Detect which cell encompasses the target text, then output its [X, Y] center coordinate. 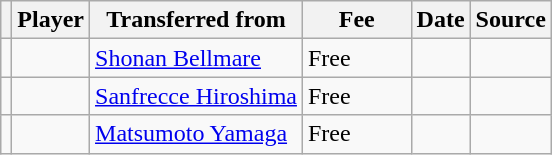
Matsumoto Yamaga [196, 134]
Shonan Bellmare [196, 58]
Sanfrecce Hiroshima [196, 96]
Source [510, 20]
Date [440, 20]
Fee [356, 20]
Player [51, 20]
Transferred from [196, 20]
